Return (x, y) of the center of cell containing provided text 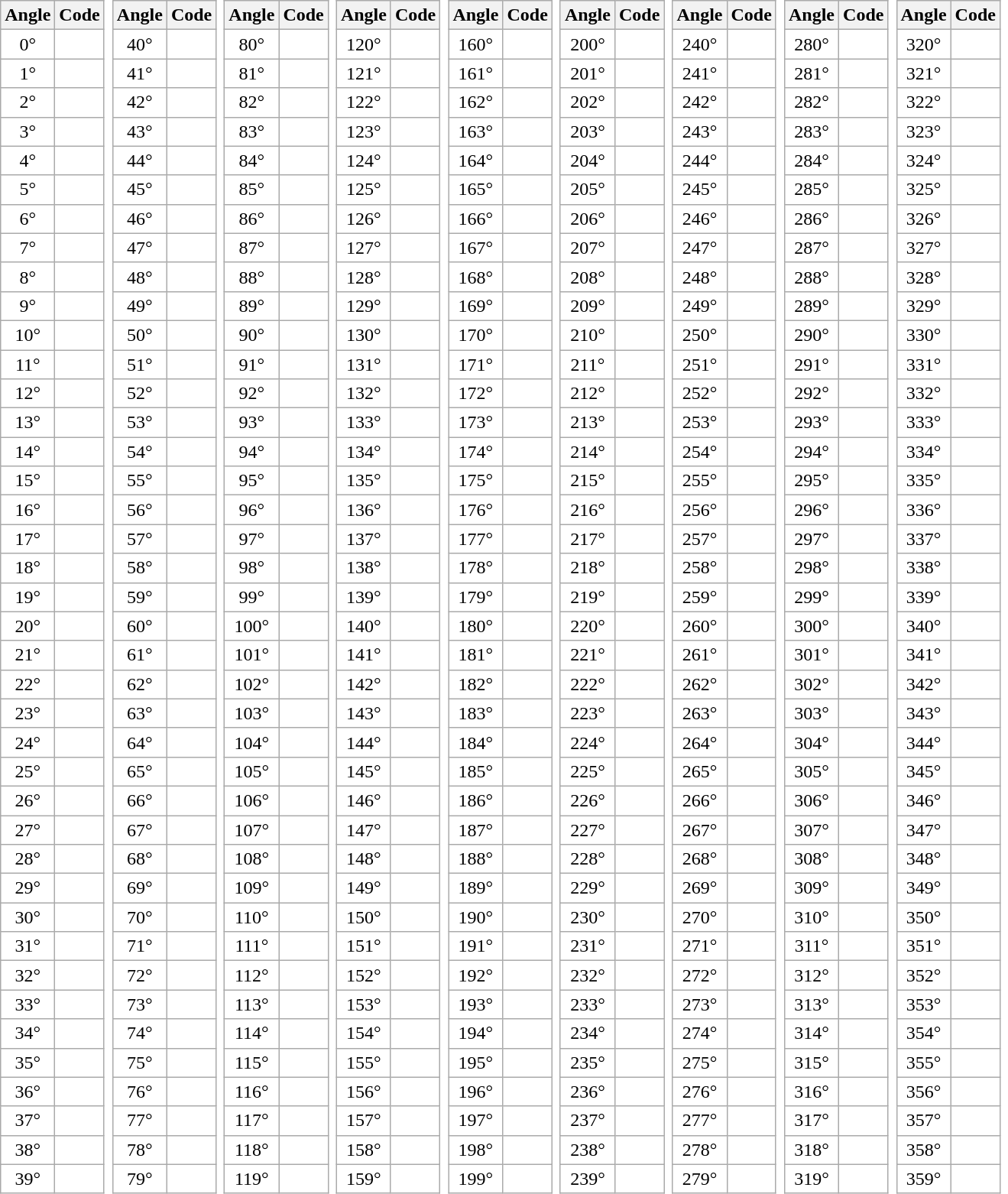
341° (923, 655)
120° (364, 44)
231° (587, 946)
321° (923, 73)
17° (28, 539)
249° (700, 306)
248° (700, 277)
179° (475, 597)
158° (364, 1150)
315° (812, 1063)
226° (587, 800)
177° (475, 539)
252° (700, 394)
298° (812, 568)
126° (364, 219)
193° (475, 1004)
247° (700, 248)
349° (923, 888)
302° (812, 684)
326° (923, 219)
50° (139, 335)
159° (364, 1179)
318° (812, 1150)
174° (475, 452)
128° (364, 277)
61° (139, 655)
197° (475, 1121)
323° (923, 131)
204° (587, 161)
180° (475, 626)
38° (28, 1150)
244° (700, 161)
94° (252, 452)
219° (587, 597)
178° (475, 568)
110° (252, 917)
8° (28, 277)
161° (475, 73)
85° (252, 190)
2° (28, 102)
216° (587, 510)
330° (923, 335)
111° (252, 946)
102° (252, 684)
281° (812, 73)
43° (139, 131)
185° (475, 771)
143° (364, 713)
340° (923, 626)
353° (923, 1004)
312° (812, 975)
255° (700, 481)
209° (587, 306)
156° (364, 1092)
327° (923, 248)
142° (364, 684)
273° (700, 1004)
329° (923, 306)
191° (475, 946)
234° (587, 1033)
19° (28, 597)
75° (139, 1063)
3° (28, 131)
184° (475, 742)
192° (475, 975)
25° (28, 771)
62° (139, 684)
227° (587, 829)
98° (252, 568)
44° (139, 161)
245° (700, 190)
107° (252, 829)
243° (700, 131)
124° (364, 161)
310° (812, 917)
53° (139, 423)
130° (364, 335)
186° (475, 800)
336° (923, 510)
322° (923, 102)
171° (475, 365)
358° (923, 1150)
80° (252, 44)
350° (923, 917)
182° (475, 684)
311° (812, 946)
196° (475, 1092)
286° (812, 219)
176° (475, 510)
287° (812, 248)
47° (139, 248)
108° (252, 859)
342° (923, 684)
40° (139, 44)
10° (28, 335)
141° (364, 655)
0° (28, 44)
309° (812, 888)
109° (252, 888)
60° (139, 626)
195° (475, 1063)
294° (812, 452)
26° (28, 800)
22° (28, 684)
119° (252, 1179)
165° (475, 190)
256° (700, 510)
123° (364, 131)
285° (812, 190)
339° (923, 597)
316° (812, 1092)
181° (475, 655)
241° (700, 73)
133° (364, 423)
279° (700, 1179)
206° (587, 219)
99° (252, 597)
305° (812, 771)
76° (139, 1092)
203° (587, 131)
51° (139, 365)
116° (252, 1092)
114° (252, 1033)
257° (700, 539)
262° (700, 684)
215° (587, 481)
89° (252, 306)
218° (587, 568)
92° (252, 394)
201° (587, 73)
211° (587, 365)
145° (364, 771)
132° (364, 394)
5° (28, 190)
67° (139, 829)
97° (252, 539)
320° (923, 44)
228° (587, 859)
66° (139, 800)
306° (812, 800)
357° (923, 1121)
274° (700, 1033)
344° (923, 742)
261° (700, 655)
265° (700, 771)
146° (364, 800)
235° (587, 1063)
96° (252, 510)
331° (923, 365)
304° (812, 742)
154° (364, 1033)
351° (923, 946)
79° (139, 1179)
293° (812, 423)
88° (252, 277)
313° (812, 1004)
246° (700, 219)
317° (812, 1121)
82° (252, 102)
106° (252, 800)
77° (139, 1121)
31° (28, 946)
266° (700, 800)
269° (700, 888)
24° (28, 742)
173° (475, 423)
352° (923, 975)
290° (812, 335)
259° (700, 597)
251° (700, 365)
29° (28, 888)
129° (364, 306)
175° (475, 481)
55° (139, 481)
138° (364, 568)
118° (252, 1150)
229° (587, 888)
117° (252, 1121)
332° (923, 394)
56° (139, 510)
223° (587, 713)
1° (28, 73)
190° (475, 917)
4° (28, 161)
328° (923, 277)
112° (252, 975)
131° (364, 365)
34° (28, 1033)
334° (923, 452)
135° (364, 481)
45° (139, 190)
95° (252, 481)
271° (700, 946)
125° (364, 190)
291° (812, 365)
272° (700, 975)
207° (587, 248)
205° (587, 190)
282° (812, 102)
253° (700, 423)
113° (252, 1004)
277° (700, 1121)
103° (252, 713)
250° (700, 335)
347° (923, 829)
167° (475, 248)
275° (700, 1063)
152° (364, 975)
268° (700, 859)
333° (923, 423)
236° (587, 1092)
214° (587, 452)
188° (475, 859)
105° (252, 771)
183° (475, 713)
46° (139, 219)
221° (587, 655)
237° (587, 1121)
355° (923, 1063)
147° (364, 829)
32° (28, 975)
337° (923, 539)
104° (252, 742)
343° (923, 713)
7° (28, 248)
276° (700, 1092)
59° (139, 597)
303° (812, 713)
189° (475, 888)
283° (812, 131)
164° (475, 161)
163° (475, 131)
30° (28, 917)
151° (364, 946)
264° (700, 742)
90° (252, 335)
238° (587, 1150)
58° (139, 568)
278° (700, 1150)
84° (252, 161)
42° (139, 102)
233° (587, 1004)
335° (923, 481)
149° (364, 888)
81° (252, 73)
11° (28, 365)
144° (364, 742)
239° (587, 1179)
23° (28, 713)
212° (587, 394)
297° (812, 539)
12° (28, 394)
57° (139, 539)
325° (923, 190)
300° (812, 626)
213° (587, 423)
319° (812, 1179)
122° (364, 102)
172° (475, 394)
348° (923, 859)
93° (252, 423)
140° (364, 626)
63° (139, 713)
70° (139, 917)
148° (364, 859)
289° (812, 306)
54° (139, 452)
18° (28, 568)
296° (812, 510)
69° (139, 888)
83° (252, 131)
41° (139, 73)
288° (812, 277)
134° (364, 452)
35° (28, 1063)
224° (587, 742)
64° (139, 742)
71° (139, 946)
308° (812, 859)
72° (139, 975)
194° (475, 1033)
254° (700, 452)
295° (812, 481)
15° (28, 481)
78° (139, 1150)
198° (475, 1150)
150° (364, 917)
208° (587, 277)
301° (812, 655)
359° (923, 1179)
202° (587, 102)
210° (587, 335)
242° (700, 102)
74° (139, 1033)
230° (587, 917)
220° (587, 626)
270° (700, 917)
65° (139, 771)
121° (364, 73)
160° (475, 44)
37° (28, 1121)
13° (28, 423)
9° (28, 306)
33° (28, 1004)
157° (364, 1121)
260° (700, 626)
6° (28, 219)
101° (252, 655)
324° (923, 161)
338° (923, 568)
137° (364, 539)
27° (28, 829)
68° (139, 859)
21° (28, 655)
20° (28, 626)
39° (28, 1179)
307° (812, 829)
162° (475, 102)
155° (364, 1063)
232° (587, 975)
166° (475, 219)
14° (28, 452)
139° (364, 597)
187° (475, 829)
345° (923, 771)
225° (587, 771)
49° (139, 306)
168° (475, 277)
299° (812, 597)
36° (28, 1092)
127° (364, 248)
314° (812, 1033)
200° (587, 44)
48° (139, 277)
87° (252, 248)
170° (475, 335)
356° (923, 1092)
52° (139, 394)
292° (812, 394)
258° (700, 568)
100° (252, 626)
240° (700, 44)
73° (139, 1004)
199° (475, 1179)
222° (587, 684)
86° (252, 219)
346° (923, 800)
217° (587, 539)
169° (475, 306)
153° (364, 1004)
263° (700, 713)
284° (812, 161)
280° (812, 44)
267° (700, 829)
354° (923, 1033)
136° (364, 510)
91° (252, 365)
115° (252, 1063)
28° (28, 859)
16° (28, 510)
